Identify which cell holds the provided text, then report its [x, y] central coordinate. 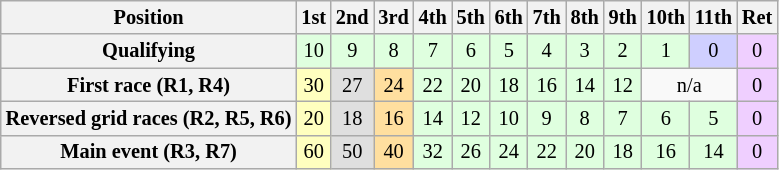
1 [666, 51]
10th [666, 17]
Ret [757, 17]
50 [352, 152]
9th [623, 17]
4 [547, 51]
3 [585, 51]
Qualifying [149, 51]
2nd [352, 17]
2 [623, 51]
32 [433, 152]
8th [585, 17]
4th [433, 17]
Reversed grid races (R2, R5, R6) [149, 118]
3rd [394, 17]
First race (R1, R4) [149, 85]
Main event (R3, R7) [149, 152]
n/a [690, 85]
40 [394, 152]
Position [149, 17]
5th [471, 17]
60 [314, 152]
27 [352, 85]
30 [314, 85]
6th [509, 17]
26 [471, 152]
11th [714, 17]
1st [314, 17]
7th [547, 17]
